Detect which cell encompasses the target text, then output its (X, Y) center coordinate. 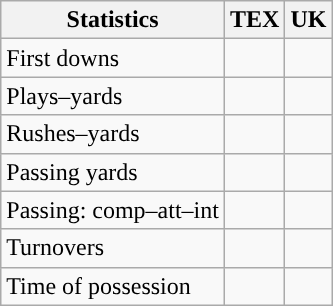
Turnovers (113, 248)
Time of possession (113, 286)
TEX (254, 20)
UK (308, 20)
Passing yards (113, 172)
Passing: comp–att–int (113, 210)
First downs (113, 58)
Statistics (113, 20)
Plays–yards (113, 96)
Rushes–yards (113, 134)
